From the cell containing the given text, extract its center point as (x, y) coordinate. 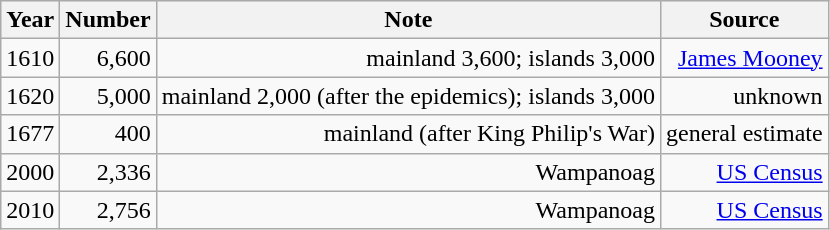
mainland 3,600; islands 3,000 (408, 58)
James Mooney (744, 58)
2,756 (108, 210)
mainland 2,000 (after the epidemics); islands 3,000 (408, 96)
6,600 (108, 58)
5,000 (108, 96)
1620 (30, 96)
Note (408, 20)
unknown (744, 96)
Number (108, 20)
general estimate (744, 134)
2,336 (108, 172)
1677 (30, 134)
Year (30, 20)
2000 (30, 172)
mainland (after King Philip's War) (408, 134)
400 (108, 134)
2010 (30, 210)
Source (744, 20)
1610 (30, 58)
